Extract the (X, Y) coordinate from the center of the cell holding the provided text.  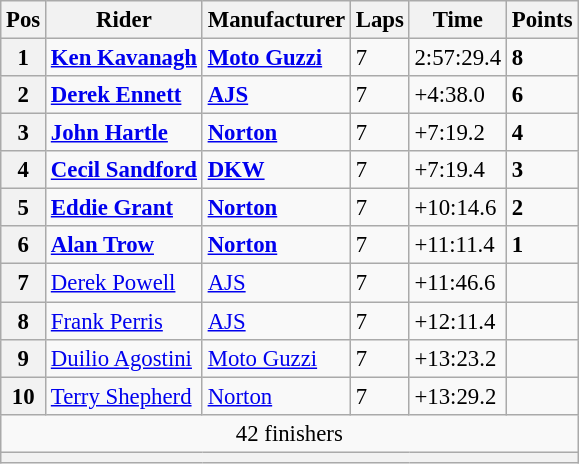
Laps (380, 20)
2:57:29.4 (458, 58)
Cecil Sandford (124, 170)
+12:11.4 (458, 321)
+7:19.4 (458, 170)
Points (542, 20)
Manufacturer (276, 20)
Duilio Agostini (124, 358)
10 (24, 396)
Pos (24, 20)
42 finishers (290, 433)
+4:38.0 (458, 95)
+7:19.2 (458, 133)
John Hartle (124, 133)
Ken Kavanagh (124, 58)
Eddie Grant (124, 208)
Frank Perris (124, 321)
+13:29.2 (458, 396)
DKW (276, 170)
Rider (124, 20)
Time (458, 20)
Derek Ennett (124, 95)
+11:11.4 (458, 245)
5 (24, 208)
Alan Trow (124, 245)
+13:23.2 (458, 358)
Derek Powell (124, 283)
Terry Shepherd (124, 396)
+11:46.6 (458, 283)
9 (24, 358)
+10:14.6 (458, 208)
